From the cell containing the given text, extract its center point as [X, Y] coordinate. 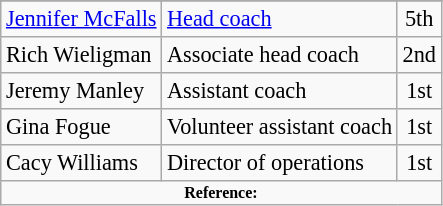
Reference: [221, 192]
2nd [419, 55]
Gina Fogue [82, 126]
Assistant coach [280, 90]
Associate head coach [280, 55]
Head coach [280, 19]
Volunteer assistant coach [280, 126]
5th [419, 19]
Cacy Williams [82, 162]
Jeremy Manley [82, 90]
Jennifer McFalls [82, 19]
Rich Wieligman [82, 55]
Director of operations [280, 162]
